Search for the cell housing the specified text and yield its (X, Y) center coordinate. 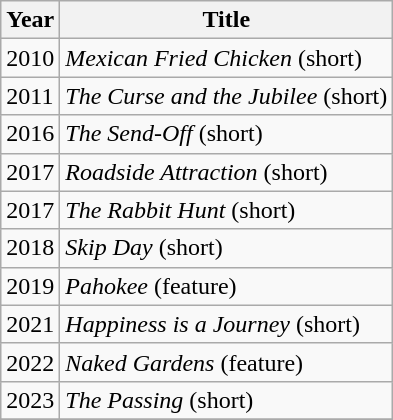
2021 (30, 324)
Title (226, 20)
2022 (30, 362)
Year (30, 20)
The Curse and the Jubilee (short) (226, 96)
2011 (30, 96)
2016 (30, 134)
Pahokee (feature) (226, 286)
The Passing (short) (226, 400)
2010 (30, 58)
Roadside Attraction (short) (226, 172)
Skip Day (short) (226, 248)
Mexican Fried Chicken (short) (226, 58)
The Rabbit Hunt (short) (226, 210)
2018 (30, 248)
Happiness is a Journey (short) (226, 324)
Naked Gardens (feature) (226, 362)
2019 (30, 286)
2023 (30, 400)
The Send-Off (short) (226, 134)
